Search for the cell housing the specified text and yield its [X, Y] center coordinate. 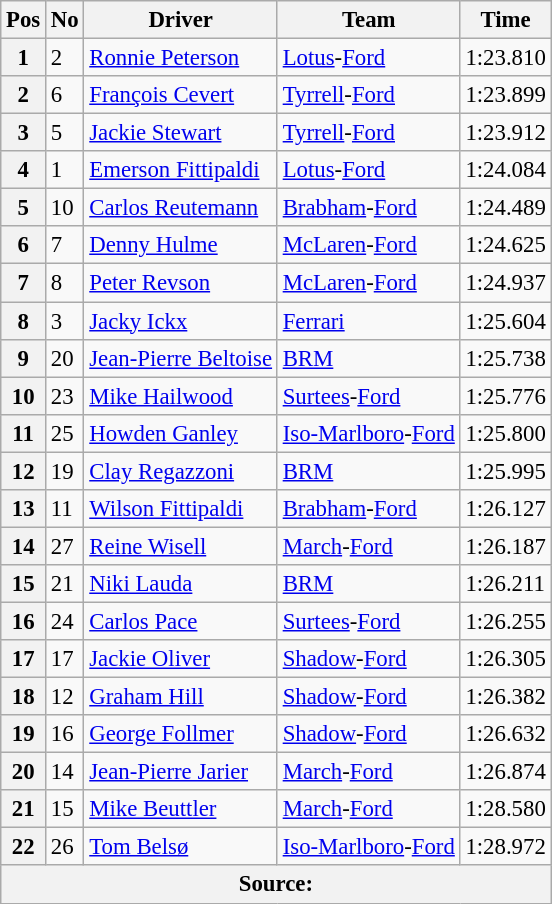
26 [65, 847]
1:25.776 [506, 396]
Carlos Reutemann [180, 208]
Mike Beuttler [180, 809]
1:28.972 [506, 847]
Jackie Stewart [180, 133]
Wilson Fittipaldi [180, 509]
18 [24, 697]
4 [24, 170]
Howden Ganley [180, 433]
Clay Regazzoni [180, 471]
1:24.937 [506, 283]
1:24.625 [506, 245]
Tom Belsø [180, 847]
Source: [276, 885]
1:26.382 [506, 697]
No [65, 20]
François Cevert [180, 95]
Jean-Pierre Jarier [180, 772]
1:25.995 [506, 471]
1:23.912 [506, 133]
1:26.211 [506, 584]
1:25.738 [506, 358]
22 [24, 847]
1:26.255 [506, 621]
Mike Hailwood [180, 396]
9 [24, 358]
George Follmer [180, 734]
1:23.810 [506, 58]
Peter Revson [180, 283]
Pos [24, 20]
25 [65, 433]
1:26.632 [506, 734]
Team [368, 20]
27 [65, 546]
1:26.187 [506, 546]
Jackie Oliver [180, 659]
Graham Hill [180, 697]
1:25.800 [506, 433]
Reine Wisell [180, 546]
1:25.604 [506, 321]
1:26.305 [506, 659]
1:28.580 [506, 809]
23 [65, 396]
1:24.489 [506, 208]
24 [65, 621]
Carlos Pace [180, 621]
1:23.899 [506, 95]
Jean-Pierre Beltoise [180, 358]
Driver [180, 20]
Denny Hulme [180, 245]
Niki Lauda [180, 584]
1:26.127 [506, 509]
Ferrari [368, 321]
Emerson Fittipaldi [180, 170]
Jacky Ickx [180, 321]
1:26.874 [506, 772]
13 [24, 509]
Time [506, 20]
1:24.084 [506, 170]
Ronnie Peterson [180, 58]
